Return the (X, Y) coordinate for the center point of the cell that contains the specified text.  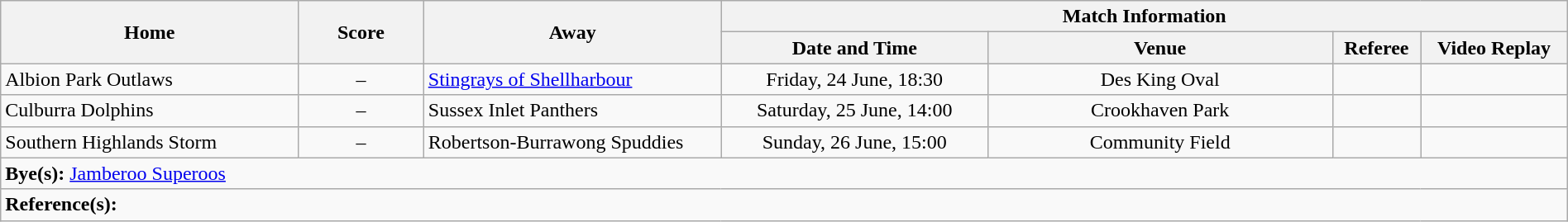
Culburra Dolphins (150, 111)
Match Information (1145, 17)
Crookhaven Park (1159, 111)
Southern Highlands Storm (150, 142)
Score (361, 32)
Referee (1376, 48)
Sussex Inlet Panthers (572, 111)
Reference(s): (784, 205)
Robertson-Burrawong Spuddies (572, 142)
Away (572, 32)
Saturday, 25 June, 14:00 (854, 111)
Home (150, 32)
Sunday, 26 June, 15:00 (854, 142)
Bye(s): Jamberoo Superoos (784, 173)
Stingrays of Shellharbour (572, 79)
Community Field (1159, 142)
Video Replay (1494, 48)
Friday, 24 June, 18:30 (854, 79)
Venue (1159, 48)
Des King Oval (1159, 79)
Albion Park Outlaws (150, 79)
Date and Time (854, 48)
